Pinpoint the cell where the given text exists, returning its [X, Y] midpoint coordinate. 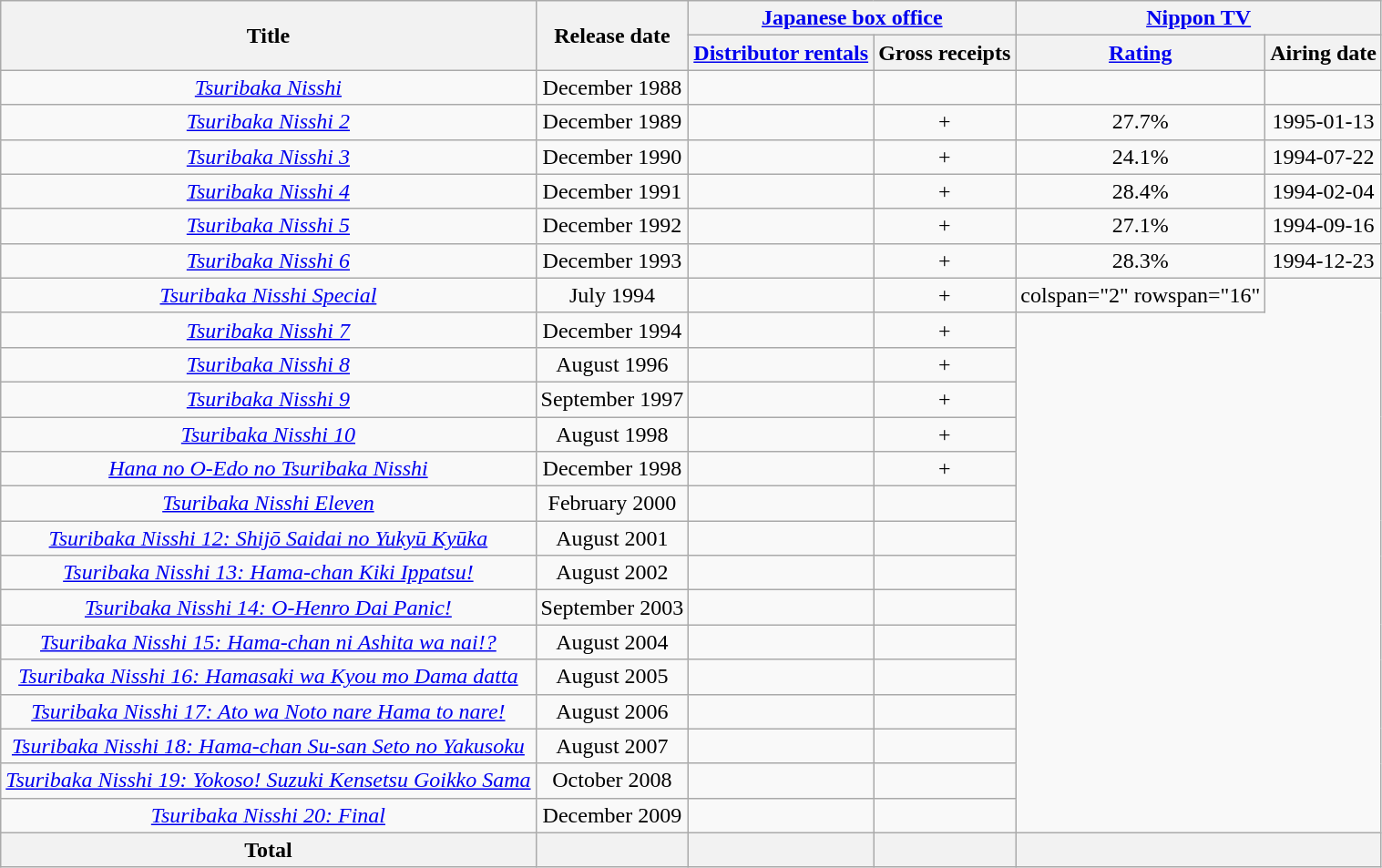
Tsuribaka Nisshi 4 [268, 191]
1995-01-13 [1324, 122]
December 1991 [612, 191]
colspan="2" rowspan="16" [1141, 295]
Tsuribaka Nisshi 16: Hamasaki wa Kyou mo Dama datta [268, 677]
December 1992 [612, 226]
27.1% [1141, 226]
Tsuribaka Nisshi Special [268, 295]
Tsuribaka Nisshi 18: Hama-chan Su-san Seto no Yakusoku [268, 746]
Nippon TV [1199, 18]
Tsuribaka Nisshi 2 [268, 122]
December 1990 [612, 157]
Airing date [1324, 53]
Tsuribaka Nisshi Eleven [268, 504]
1994-07-22 [1324, 157]
Tsuribaka Nisshi 19: Yokoso! Suzuki Kensetsu Goikko Sama [268, 781]
December 1989 [612, 122]
28.3% [1141, 260]
Release date [612, 36]
February 2000 [612, 504]
Japanese box office [853, 18]
Tsuribaka Nisshi 7 [268, 330]
Tsuribaka Nisshi 12: Shijō Saidai no Yukyū Kyūka [268, 538]
August 2002 [612, 573]
August 1996 [612, 364]
Tsuribaka Nisshi [268, 87]
Title [268, 36]
August 2007 [612, 746]
Tsuribaka Nisshi 5 [268, 226]
August 2001 [612, 538]
December 1993 [612, 260]
Total [268, 850]
August 2004 [612, 642]
Tsuribaka Nisshi 20: Final [268, 815]
Tsuribaka Nisshi 6 [268, 260]
Tsuribaka Nisshi 15: Hama-chan ni Ashita wa nai!? [268, 642]
1994-02-04 [1324, 191]
December 1994 [612, 330]
Distributor rentals [782, 53]
August 2006 [612, 711]
1994-09-16 [1324, 226]
Tsuribaka Nisshi 8 [268, 364]
September 2003 [612, 608]
Tsuribaka Nisshi 9 [268, 399]
Tsuribaka Nisshi 17: Ato wa Noto nare Hama to nare! [268, 711]
24.1% [1141, 157]
28.4% [1141, 191]
Tsuribaka Nisshi 14: O-Henro Dai Panic! [268, 608]
August 1998 [612, 434]
Gross receipts [945, 53]
September 1997 [612, 399]
27.7% [1141, 122]
Tsuribaka Nisshi 3 [268, 157]
1994-12-23 [1324, 260]
December 1998 [612, 469]
Rating [1141, 53]
December 1988 [612, 87]
Hana no O-Edo no Tsuribaka Nisshi [268, 469]
August 2005 [612, 677]
Tsuribaka Nisshi 10 [268, 434]
December 2009 [612, 815]
July 1994 [612, 295]
Tsuribaka Nisshi 13: Hama-chan Kiki Ippatsu! [268, 573]
October 2008 [612, 781]
